Return the (X, Y) coordinate for the center point of the cell that contains the specified text.  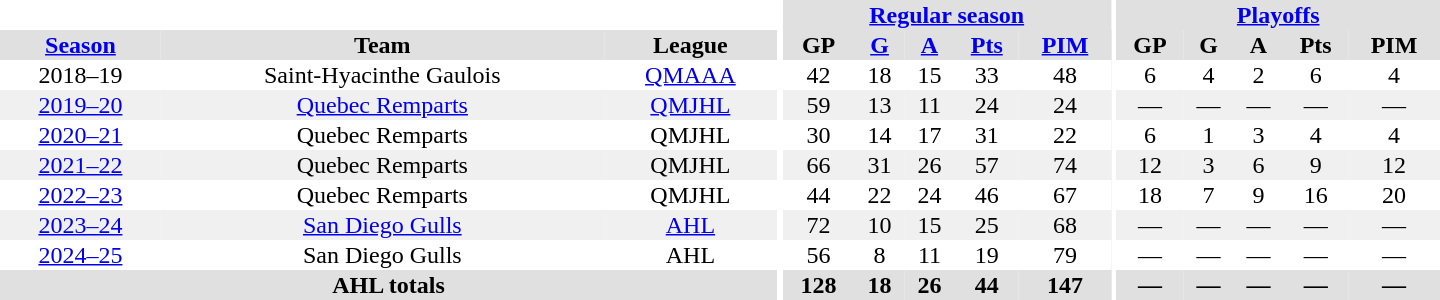
14 (880, 135)
AHL totals (388, 285)
League (690, 45)
128 (819, 285)
56 (819, 255)
2 (1258, 75)
48 (1065, 75)
Season (80, 45)
46 (986, 195)
79 (1065, 255)
2022–23 (80, 195)
17 (929, 135)
25 (986, 225)
10 (880, 225)
16 (1316, 195)
57 (986, 165)
QMAAA (690, 75)
2018–19 (80, 75)
1 (1209, 135)
2020–21 (80, 135)
8 (880, 255)
Saint-Hyacinthe Gaulois (382, 75)
2023–24 (80, 225)
Playoffs (1278, 15)
Team (382, 45)
20 (1394, 195)
67 (1065, 195)
30 (819, 135)
42 (819, 75)
74 (1065, 165)
59 (819, 105)
Regular season (947, 15)
66 (819, 165)
2019–20 (80, 105)
72 (819, 225)
2021–22 (80, 165)
2024–25 (80, 255)
68 (1065, 225)
13 (880, 105)
147 (1065, 285)
19 (986, 255)
7 (1209, 195)
33 (986, 75)
